Locate the cell with the specified text and output its [X, Y] center coordinate. 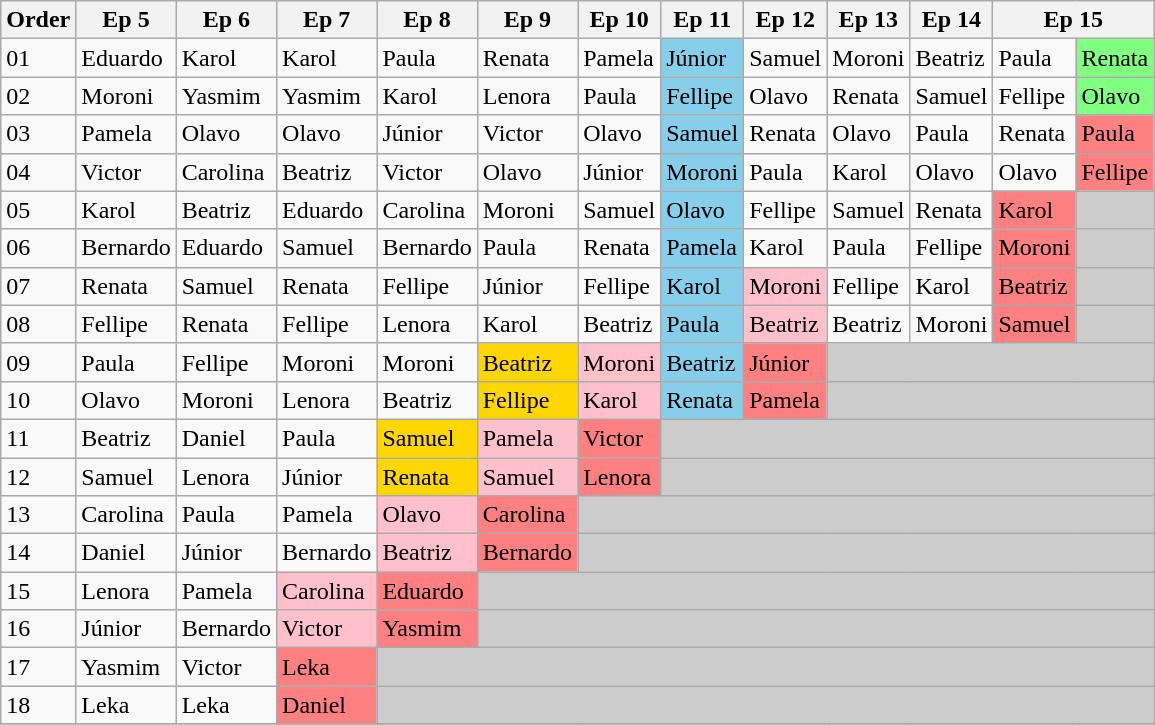
12 [38, 477]
Ep 8 [427, 20]
Ep 10 [620, 20]
07 [38, 286]
08 [38, 324]
Ep 15 [1074, 20]
15 [38, 591]
Ep 13 [868, 20]
05 [38, 210]
Ep 5 [126, 20]
09 [38, 362]
01 [38, 58]
16 [38, 629]
Ep 9 [527, 20]
14 [38, 553]
17 [38, 667]
11 [38, 438]
Order [38, 20]
Ep 12 [786, 20]
03 [38, 134]
04 [38, 172]
18 [38, 705]
13 [38, 515]
02 [38, 96]
Ep 14 [952, 20]
10 [38, 400]
Ep 11 [702, 20]
06 [38, 248]
Ep 7 [327, 20]
Ep 6 [226, 20]
